Detect which cell encompasses the target text, then output its [x, y] center coordinate. 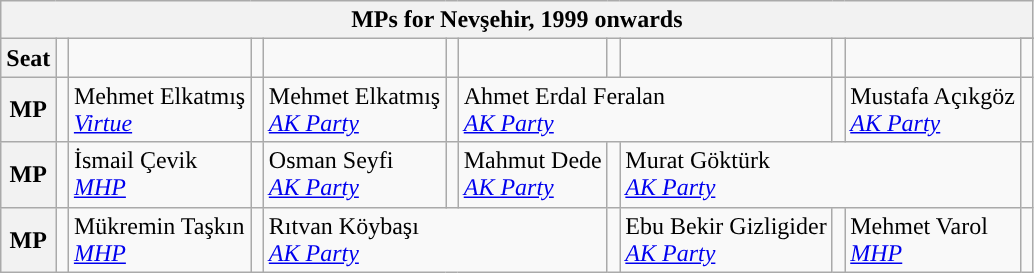
Mustafa AçıkgözAK Party [933, 110]
Mehmet ElkatmışAK Party [354, 110]
Mehmet ElkatmışVirtue [159, 110]
Seat [28, 58]
Osman SeyfiAK Party [354, 174]
MPs for Nevşehir, 1999 onwards [517, 20]
Mahmut DedeAK Party [532, 174]
Ahmet Erdal FeralanAK Party [645, 110]
Mükremin TaşkınMHP [159, 240]
Mehmet VarolMHP [933, 240]
İsmail ÇevikMHP [159, 174]
Ebu Bekir GizligiderAK Party [726, 240]
Rıtvan KöybaşıAK Party [435, 240]
Murat GöktürkAK Party [820, 174]
